Search for the cell housing the specified text and yield its (X, Y) center coordinate. 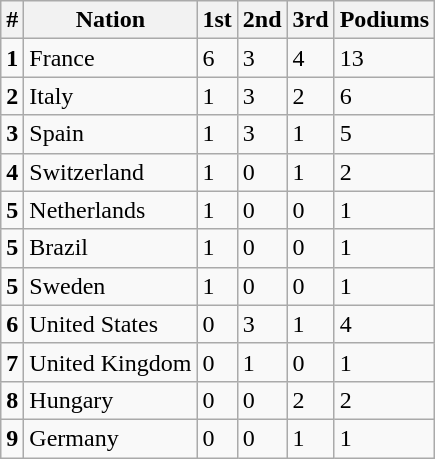
Spain (110, 134)
8 (12, 400)
Switzerland (110, 172)
Sweden (110, 286)
1st (217, 20)
United States (110, 324)
France (110, 58)
Germany (110, 438)
Netherlands (110, 210)
Hungary (110, 400)
# (12, 20)
Nation (110, 20)
7 (12, 362)
Brazil (110, 248)
United Kingdom (110, 362)
2nd (262, 20)
3rd (310, 20)
Italy (110, 96)
Podiums (384, 20)
9 (12, 438)
13 (384, 58)
